Determine the [X, Y] coordinate at the center of the cell enclosing the given text.  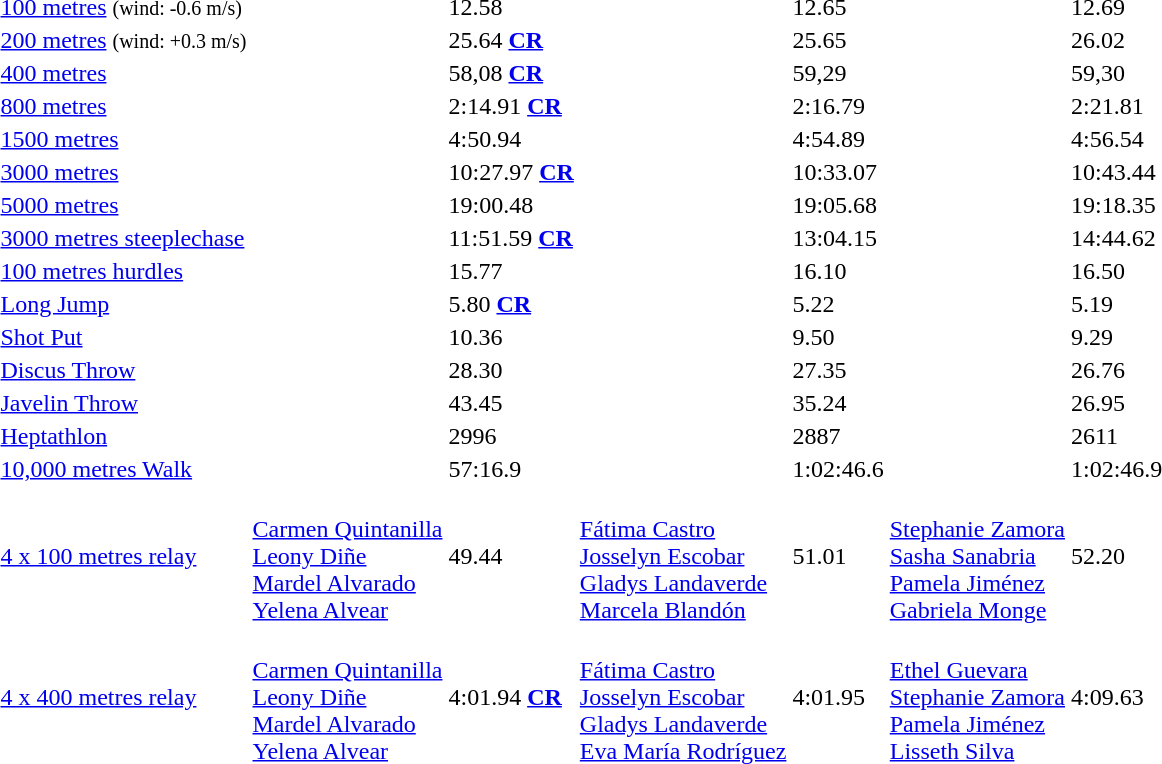
35.24 [838, 403]
Fátima Castro Josselyn Escobar Gladys Landaverde Marcela Blandón [683, 556]
2:16.79 [838, 106]
16.10 [838, 271]
43.45 [511, 403]
19:05.68 [838, 205]
2887 [838, 436]
10:27.97 CR [511, 172]
4:54.89 [838, 139]
51.01 [838, 556]
2:14.91 CR [511, 106]
59,29 [838, 73]
4:50.94 [511, 139]
19:00.48 [511, 205]
1:02:46.6 [838, 469]
10:33.07 [838, 172]
2996 [511, 436]
28.30 [511, 370]
Carmen Quintanilla Leony Diñe Mardel Alvarado Yelena Alvear [348, 556]
Stephanie Zamora Sasha Sanabria Pamela Jiménez Gabriela Monge [977, 556]
9.50 [838, 337]
25.65 [838, 40]
15.77 [511, 271]
57:16.9 [511, 469]
27.35 [838, 370]
13:04.15 [838, 238]
11:51.59 CR [511, 238]
10.36 [511, 337]
5.80 CR [511, 304]
5.22 [838, 304]
25.64 CR [511, 40]
49.44 [511, 556]
58,08 CR [511, 73]
